Pinpoint the cell where the given text exists, returning its (x, y) midpoint coordinate. 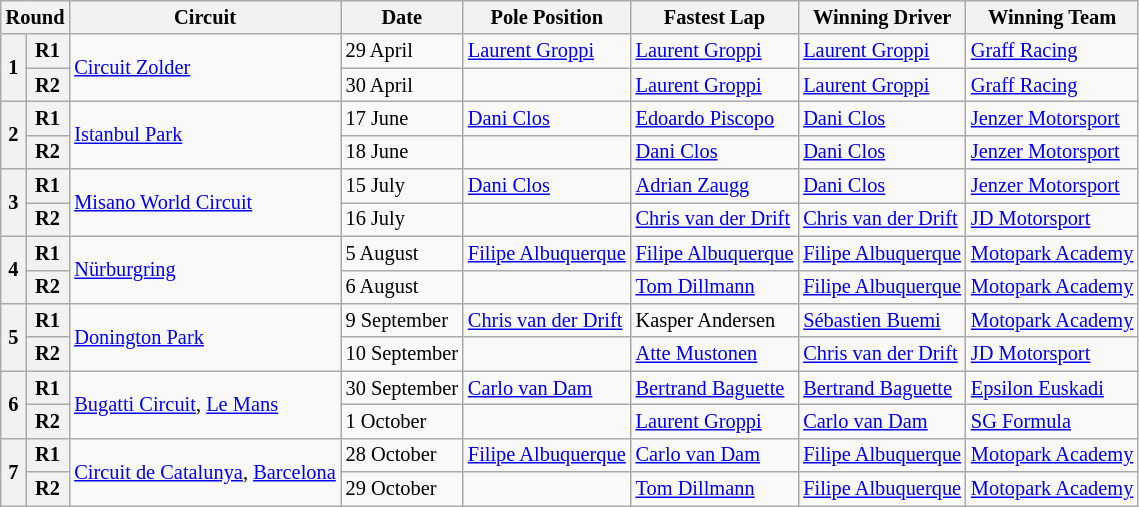
30 April (402, 85)
17 June (402, 118)
Istanbul Park (204, 134)
16 July (402, 219)
Donington Park (204, 336)
1 October (402, 421)
Round (36, 17)
SG Formula (1052, 421)
6 August (402, 287)
Winning Team (1052, 17)
Misano World Circuit (204, 202)
5 August (402, 253)
Pole Position (547, 17)
10 September (402, 354)
18 June (402, 152)
4 (14, 270)
Atte Mustonen (715, 354)
29 October (402, 489)
5 (14, 336)
Circuit de Catalunya, Barcelona (204, 472)
30 September (402, 388)
Kasper Andersen (715, 320)
Edoardo Piscopo (715, 118)
Date (402, 17)
28 October (402, 455)
Epsilon Euskadi (1052, 388)
3 (14, 202)
15 July (402, 186)
7 (14, 472)
Nürburgring (204, 270)
6 (14, 404)
1 (14, 68)
Circuit (204, 17)
Bugatti Circuit, Le Mans (204, 404)
Winning Driver (882, 17)
9 September (402, 320)
Adrian Zaugg (715, 186)
Circuit Zolder (204, 68)
2 (14, 134)
Fastest Lap (715, 17)
Sébastien Buemi (882, 320)
29 April (402, 51)
